For the text-containing cell, return its midpoint in [X, Y] coordinate format. 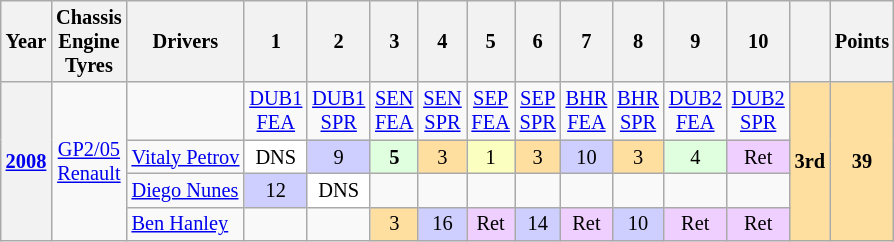
3rd [810, 162]
Diego Nunes [186, 190]
DUB1SPR [338, 111]
SENSPR [442, 111]
6 [538, 41]
BHRFEA [587, 111]
14 [538, 224]
GP2/05Renault [88, 162]
Drivers [186, 41]
SEPSPR [538, 111]
DUB2FEA [696, 111]
16 [442, 224]
Vitaly Petrov [186, 157]
DUB1FEA [276, 111]
8 [638, 41]
7 [587, 41]
SEPFEA [491, 111]
BHRSPR [638, 111]
SENFEA [394, 111]
DUB2SPR [758, 111]
39 [862, 162]
Ben Hanley [186, 224]
Points [862, 41]
ChassisEngineTyres [88, 41]
12 [276, 190]
Year [26, 41]
2 [338, 41]
2008 [26, 162]
